Pinpoint the cell where the given text exists, returning its (X, Y) midpoint coordinate. 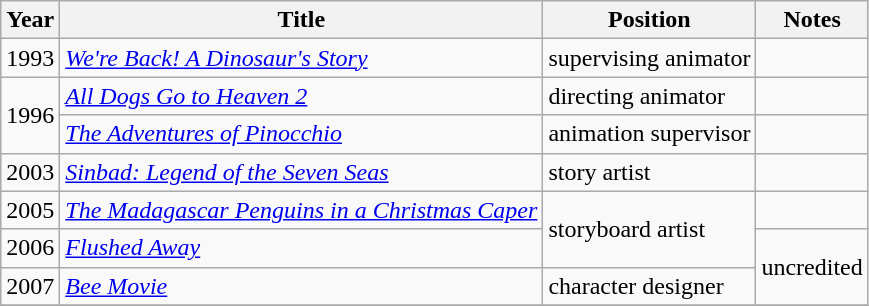
All Dogs Go to Heaven 2 (302, 96)
The Madagascar Penguins in a Christmas Caper (302, 210)
Sinbad: Legend of the Seven Seas (302, 172)
Title (302, 20)
Flushed Away (302, 248)
Notes (812, 20)
2006 (30, 248)
The Adventures of Pinocchio (302, 134)
2007 (30, 286)
story artist (650, 172)
character designer (650, 286)
Bee Movie (302, 286)
uncredited (812, 267)
2003 (30, 172)
1993 (30, 58)
Position (650, 20)
directing animator (650, 96)
storyboard artist (650, 229)
animation supervisor (650, 134)
supervising animator (650, 58)
1996 (30, 115)
2005 (30, 210)
We're Back! A Dinosaur's Story (302, 58)
Year (30, 20)
